For the text-containing cell, return its midpoint in [x, y] coordinate format. 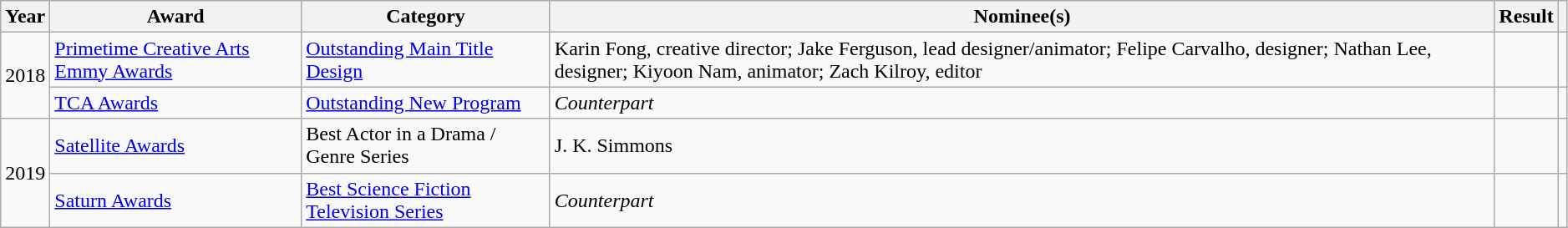
J. K. Simmons [1022, 145]
Nominee(s) [1022, 17]
Category [426, 17]
Year [25, 17]
Best Science Fiction Television Series [426, 200]
Satellite Awards [175, 145]
Award [175, 17]
TCA Awards [175, 103]
Best Actor in a Drama / Genre Series [426, 145]
2018 [25, 75]
Outstanding Main Title Design [426, 60]
Result [1526, 17]
2019 [25, 173]
Saturn Awards [175, 200]
Primetime Creative Arts Emmy Awards [175, 60]
Outstanding New Program [426, 103]
